Pinpoint the cell where the given text exists, returning its (X, Y) midpoint coordinate. 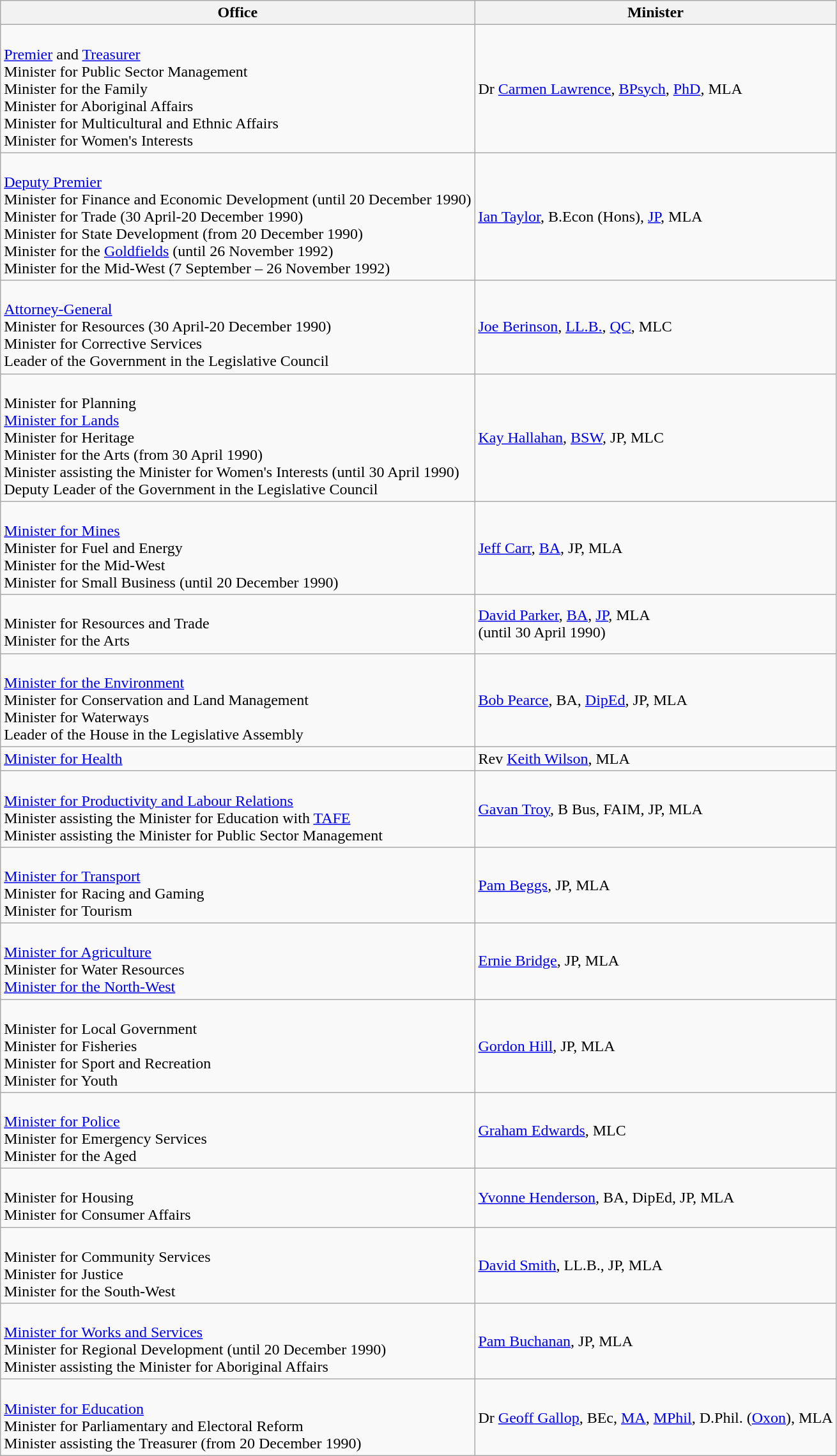
Gavan Troy, B Bus, FAIM, JP, MLA (656, 808)
Minister for Education Minister for Parliamentary and Electoral Reform Minister assisting the Treasurer (from 20 December 1990) (238, 1418)
Bob Pearce, BA, DipEd, JP, MLA (656, 700)
Minister for Agriculture Minister for Water Resources Minister for the North-West (238, 960)
Rev Keith Wilson, MLA (656, 759)
Pam Buchanan, JP, MLA (656, 1341)
Minister for Community Services Minister for Justice Minister for the South-West (238, 1266)
Ernie Bridge, JP, MLA (656, 960)
Office (238, 13)
Minister for Health (238, 759)
Dr Carmen Lawrence, BPsych, PhD, MLA (656, 89)
Joe Berinson, LL.B., QC, MLC (656, 327)
Kay Hallahan, BSW, JP, MLC (656, 437)
Dr Geoff Gallop, BEc, MA, MPhil, D.Phil. (Oxon), MLA (656, 1418)
Minister for Mines Minister for Fuel and Energy Minister for the Mid-West Minister for Small Business (until 20 December 1990) (238, 548)
Minister for Transport Minister for Racing and Gaming Minister for Tourism (238, 885)
Yvonne Henderson, BA, DipEd, JP, MLA (656, 1198)
Pam Beggs, JP, MLA (656, 885)
Minister (656, 13)
Minister for Resources and Trade Minister for the Arts (238, 624)
Gordon Hill, JP, MLA (656, 1045)
Minister for Housing Minister for Consumer Affairs (238, 1198)
Jeff Carr, BA, JP, MLA (656, 548)
David Parker, BA, JP, MLA(until 30 April 1990) (656, 624)
Minister for Local Government Minister for Fisheries Minister for Sport and Recreation Minister for Youth (238, 1045)
Minister for Works and Services Minister for Regional Development (until 20 December 1990) Minister assisting the Minister for Aboriginal Affairs (238, 1341)
Minister for the Environment Minister for Conservation and Land Management Minister for Waterways Leader of the House in the Legislative Assembly (238, 700)
Graham Edwards, MLC (656, 1130)
David Smith, LL.B., JP, MLA (656, 1266)
Minister for Police Minister for Emergency Services Minister for the Aged (238, 1130)
Ian Taylor, B.Econ (Hons), JP, MLA (656, 216)
